Find where the given text appears and provide that cell's center as [x, y] coordinate. 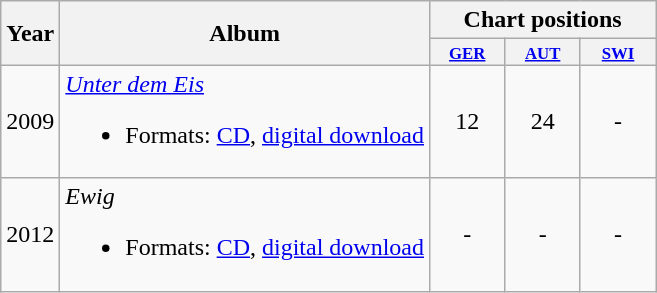
Chart positions [543, 20]
AUT [542, 52]
24 [542, 122]
Unter dem EisFormats: CD, digital download [245, 122]
12 [468, 122]
Album [245, 33]
Year [30, 33]
2009 [30, 122]
SWI [618, 52]
2012 [30, 234]
EwigFormats: CD, digital download [245, 234]
GER [468, 52]
